Identify which cell holds the provided text, then report its [x, y] central coordinate. 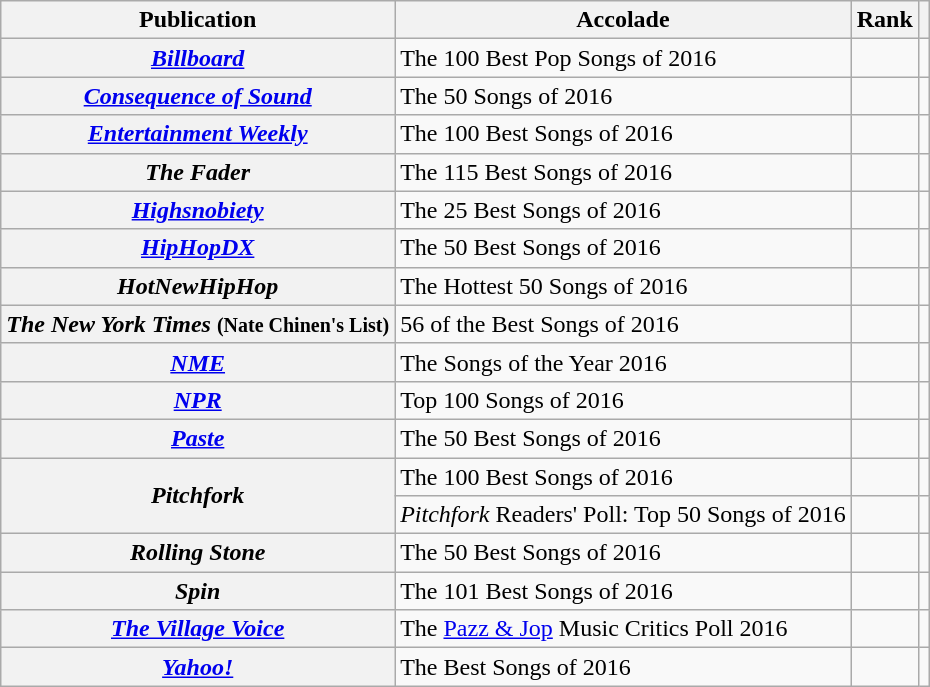
HotNewHipHop [198, 286]
The 101 Best Songs of 2016 [624, 591]
Highsnobiety [198, 210]
NPR [198, 400]
Consequence of Sound [198, 96]
Pitchfork [198, 496]
The Hottest 50 Songs of 2016 [624, 286]
Rolling Stone [198, 553]
Top 100 Songs of 2016 [624, 400]
Yahoo! [198, 667]
56 of the Best Songs of 2016 [624, 324]
Entertainment Weekly [198, 134]
The Fader [198, 172]
The Village Voice [198, 629]
Accolade [624, 20]
The 100 Best Pop Songs of 2016 [624, 58]
The 115 Best Songs of 2016 [624, 172]
The 25 Best Songs of 2016 [624, 210]
Pitchfork Readers' Poll: Top 50 Songs of 2016 [624, 515]
Spin [198, 591]
Paste [198, 438]
The New York Times (Nate Chinen's List) [198, 324]
The Pazz & Jop Music Critics Poll 2016 [624, 629]
The Songs of the Year 2016 [624, 362]
Publication [198, 20]
The 50 Songs of 2016 [624, 96]
Rank [884, 20]
The Best Songs of 2016 [624, 667]
Billboard [198, 58]
NME [198, 362]
HipHopDX [198, 248]
